Locate the cell with the specified text and output its [X, Y] center coordinate. 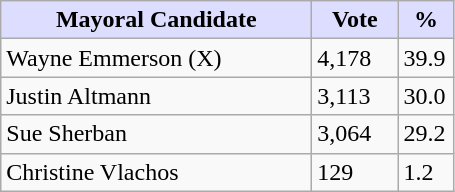
4,178 [355, 58]
Wayne Emmerson (X) [156, 58]
1.2 [426, 172]
3,113 [355, 96]
30.0 [426, 96]
Mayoral Candidate [156, 20]
29.2 [426, 134]
3,064 [355, 134]
129 [355, 172]
39.9 [426, 58]
Justin Altmann [156, 96]
Sue Sherban [156, 134]
% [426, 20]
Christine Vlachos [156, 172]
Vote [355, 20]
